Pinpoint the cell where the given text exists, returning its (x, y) midpoint coordinate. 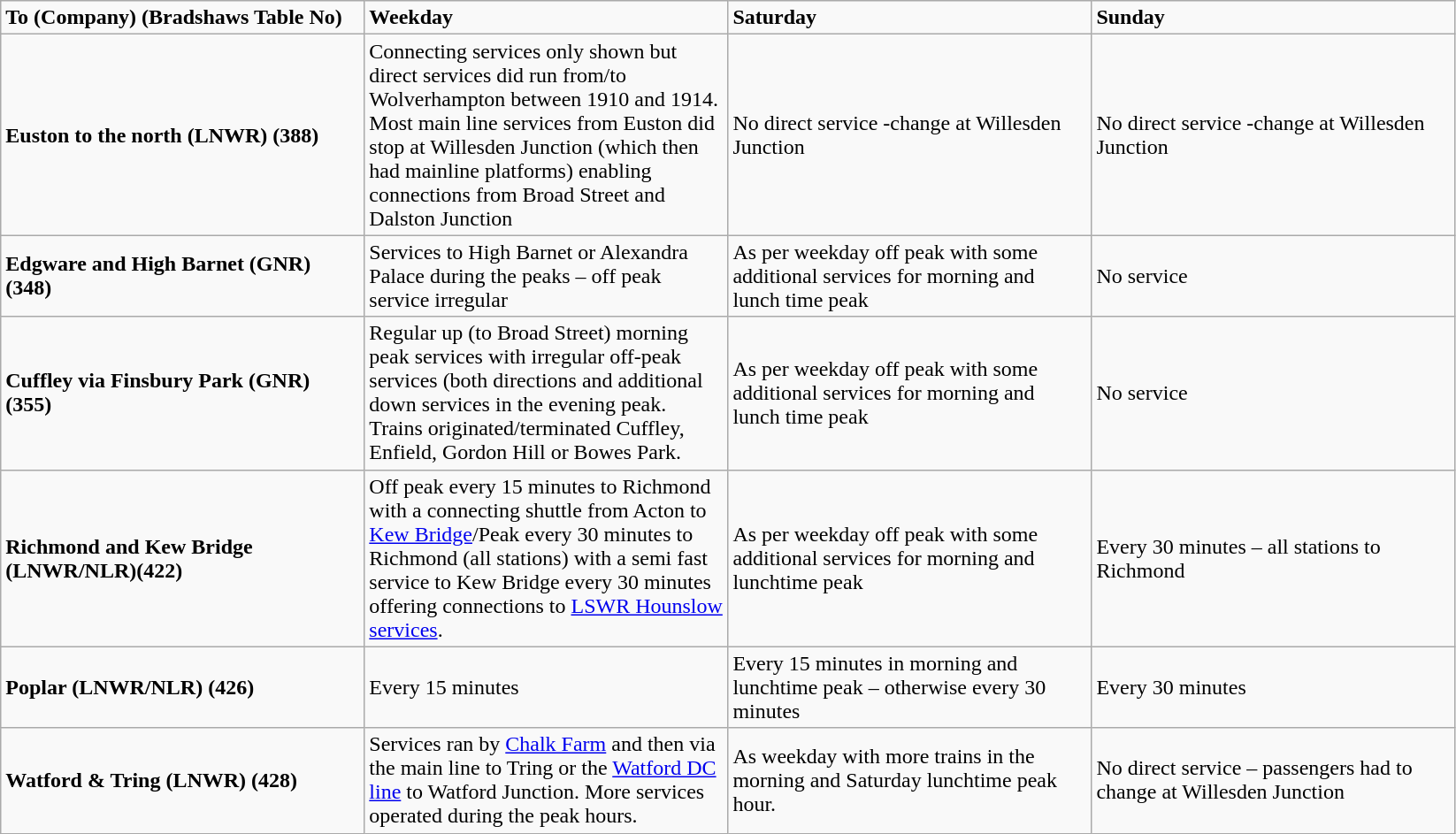
Every 30 minutes – all stations to Richmond (1274, 558)
Watford & Tring (LNWR) (428) (182, 780)
Cuffley via Finsbury Park (GNR) (355) (182, 393)
To (Company) (Bradshaws Table No) (182, 18)
Richmond and Kew Bridge (LNWR/NLR)(422) (182, 558)
Saturday (909, 18)
Every 30 minutes (1274, 687)
As weekday with more trains in the morning and Saturday lunchtime peak hour. (909, 780)
As per weekday off peak with some additional services for morning and lunchtime peak (909, 558)
Every 15 minutes (547, 687)
Poplar (LNWR/NLR) (426) (182, 687)
Sunday (1274, 18)
Services to High Barnet or Alexandra Palace during the peaks – off peak service irregular (547, 276)
Every 15 minutes in morning and lunchtime peak – otherwise every 30 minutes (909, 687)
No direct service – passengers had to change at Willesden Junction (1274, 780)
Weekday (547, 18)
Euston to the north (LNWR) (388) (182, 134)
Edgware and High Barnet (GNR) (348) (182, 276)
